Locate the cell with the specified text and output its (x, y) center coordinate. 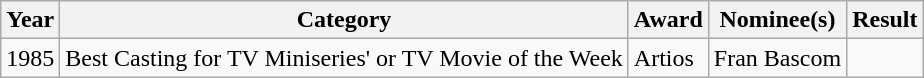
Fran Bascom (777, 58)
Artios (668, 58)
Year (30, 20)
1985 (30, 58)
Nominee(s) (777, 20)
Result (885, 20)
Award (668, 20)
Category (344, 20)
Best Casting for TV Miniseries' or TV Movie of the Week (344, 58)
